From the cell containing the given text, extract its center point as (X, Y) coordinate. 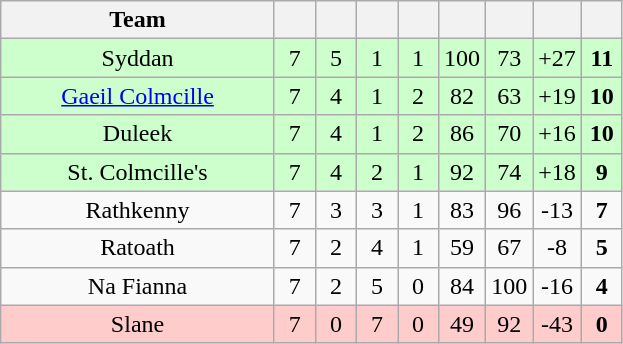
63 (510, 96)
49 (462, 324)
-43 (558, 324)
9 (602, 172)
73 (510, 58)
Syddan (138, 58)
82 (462, 96)
Gaeil Colmcille (138, 96)
86 (462, 134)
84 (462, 286)
74 (510, 172)
Rathkenny (138, 210)
67 (510, 248)
59 (462, 248)
96 (510, 210)
11 (602, 58)
83 (462, 210)
Duleek (138, 134)
70 (510, 134)
+27 (558, 58)
-8 (558, 248)
Na Fianna (138, 286)
St. Colmcille's (138, 172)
+16 (558, 134)
-16 (558, 286)
-13 (558, 210)
Team (138, 20)
+18 (558, 172)
Ratoath (138, 248)
+19 (558, 96)
Slane (138, 324)
